Output the (x, y) coordinate of the center of the cell containing the given text.  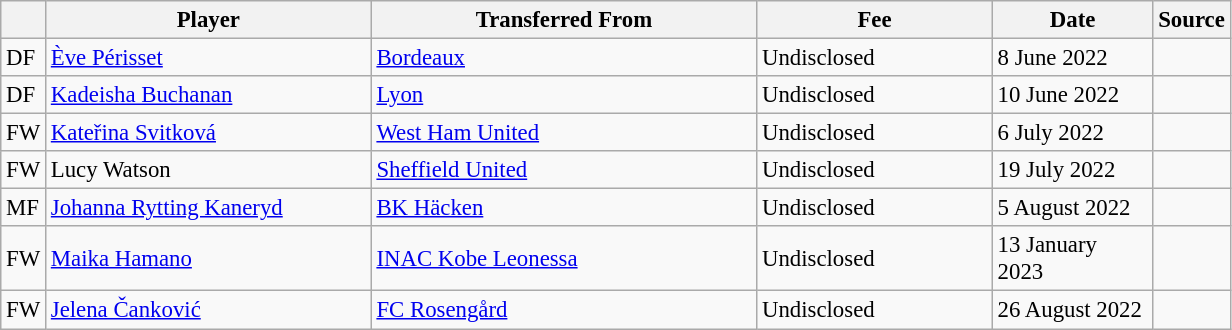
19 July 2022 (1072, 170)
Fee (875, 20)
Lucy Watson (209, 170)
5 August 2022 (1072, 208)
Date (1072, 20)
Source (1192, 20)
Sheffield United (564, 170)
26 August 2022 (1072, 310)
Maika Hamano (209, 258)
10 June 2022 (1072, 95)
West Ham United (564, 133)
MF (24, 208)
6 July 2022 (1072, 133)
Bordeaux (564, 58)
Player (209, 20)
INAC Kobe Leonessa (564, 258)
BK Häcken (564, 208)
Johanna Rytting Kaneryd (209, 208)
Transferred From (564, 20)
Kateřina Svitková (209, 133)
Jelena Čanković (209, 310)
8 June 2022 (1072, 58)
Lyon (564, 95)
FC Rosengård (564, 310)
Kadeisha Buchanan (209, 95)
13 January 2023 (1072, 258)
Ève Périsset (209, 58)
